Capture the cell that displays the provided text and extract its (x, y) central coordinate. 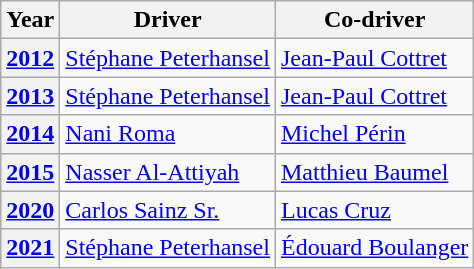
Matthieu Baumel (374, 172)
Co-driver (374, 20)
2013 (30, 96)
Carlos Sainz Sr. (168, 210)
Nasser Al-Attiyah (168, 172)
2012 (30, 58)
Year (30, 20)
Lucas Cruz (374, 210)
2015 (30, 172)
Driver (168, 20)
Michel Périn (374, 134)
Édouard Boulanger (374, 248)
2020 (30, 210)
Nani Roma (168, 134)
2014 (30, 134)
2021 (30, 248)
